Scan for the cell matching the given text and deliver its (x, y) coordinate at center. 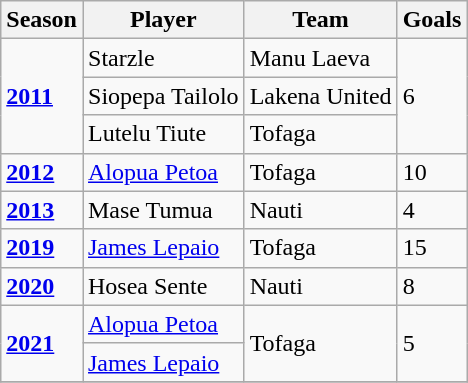
Manu Laeva (320, 58)
Lutelu Tiute (163, 134)
2019 (42, 248)
10 (432, 172)
6 (432, 96)
Team (320, 20)
Goals (432, 20)
2020 (42, 286)
Season (42, 20)
15 (432, 248)
Hosea Sente (163, 286)
8 (432, 286)
Mase Tumua (163, 210)
Lakena United (320, 96)
Starzle (163, 58)
5 (432, 343)
Siopepa Tailolo (163, 96)
4 (432, 210)
2011 (42, 96)
Player (163, 20)
2013 (42, 210)
2021 (42, 343)
2012 (42, 172)
